Provide the (x, y) coordinate of the cell's center where the given text is located.  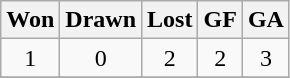
GF (220, 20)
0 (101, 58)
3 (266, 58)
Won (30, 20)
1 (30, 58)
Lost (170, 20)
Drawn (101, 20)
GA (266, 20)
